Locate the cell with the specified text and output its [X, Y] center coordinate. 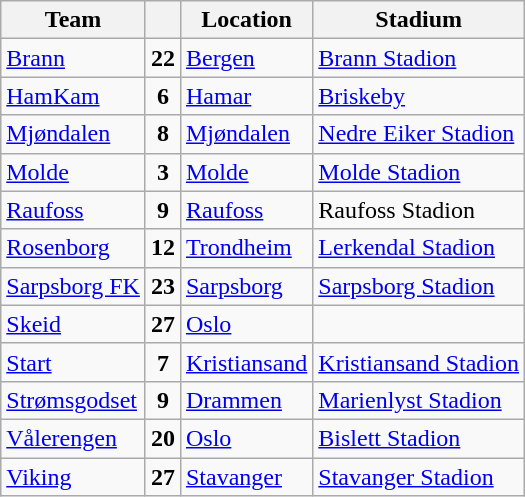
Bergen [246, 58]
Rosenborg [74, 248]
Brann Stadion [419, 58]
Raufoss Stadion [419, 210]
Viking [74, 477]
7 [162, 362]
12 [162, 248]
Stavanger Stadion [419, 477]
20 [162, 438]
HamKam [74, 96]
Briskeby [419, 96]
Bislett Stadion [419, 438]
Sarpsborg [246, 286]
Brann [74, 58]
Drammen [246, 400]
8 [162, 134]
Lerkendal Stadion [419, 248]
Location [246, 20]
Stadium [419, 20]
Sarpsborg Stadion [419, 286]
Stavanger [246, 477]
Marienlyst Stadion [419, 400]
Sarpsborg FK [74, 286]
6 [162, 96]
Trondheim [246, 248]
Nedre Eiker Stadion [419, 134]
Start [74, 362]
Skeid [74, 324]
3 [162, 172]
23 [162, 286]
Molde Stadion [419, 172]
22 [162, 58]
Strømsgodset [74, 400]
Vålerengen [74, 438]
Kristiansand Stadion [419, 362]
Kristiansand [246, 362]
Team [74, 20]
Hamar [246, 96]
